Locate the cell with the specified text and output its (X, Y) center coordinate. 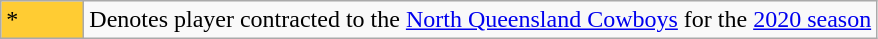
* (42, 20)
Denotes player contracted to the North Queensland Cowboys for the 2020 season (480, 20)
